Return the [x, y] coordinate for the center point of the cell that contains the specified text.  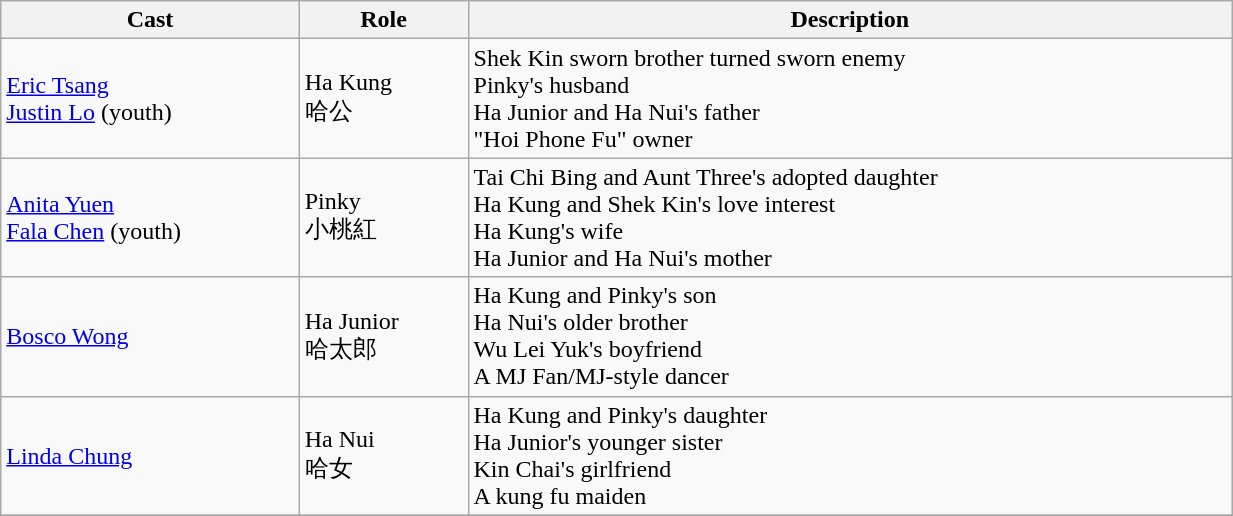
Ha Nui哈女 [384, 456]
Tai Chi Bing and Aunt Three's adopted daughterHa Kung and Shek Kin's love interestHa Kung's wifeHa Junior and Ha Nui's mother [850, 218]
Linda Chung [150, 456]
Pinky小桃紅 [384, 218]
Ha Junior哈太郎 [384, 336]
Cast [150, 20]
Bosco Wong [150, 336]
Eric TsangJustin Lo (youth) [150, 98]
Ha Kung哈公 [384, 98]
Ha Kung and Pinky's sonHa Nui's older brotherWu Lei Yuk's boyfriendA MJ Fan/MJ-style dancer [850, 336]
Anita Yuen Fala Chen (youth) [150, 218]
Description [850, 20]
Shek Kin sworn brother turned sworn enemyPinky's husbandHa Junior and Ha Nui's father"Hoi Phone Fu" owner [850, 98]
Role [384, 20]
Ha Kung and Pinky's daughterHa Junior's younger sisterKin Chai's girlfriendA kung fu maiden [850, 456]
